Capture the cell that displays the provided text and extract its [x, y] central coordinate. 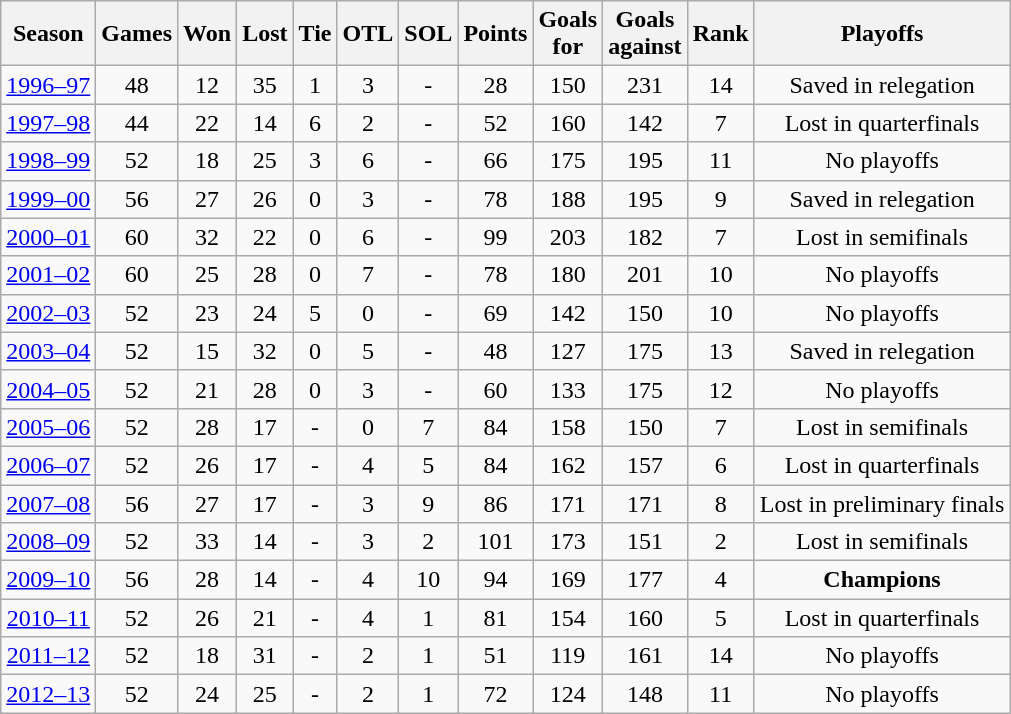
158 [568, 427]
66 [496, 161]
13 [720, 351]
33 [208, 542]
81 [496, 618]
31 [265, 656]
51 [496, 656]
Tie [315, 34]
201 [645, 275]
188 [568, 199]
99 [496, 237]
86 [496, 503]
15 [208, 351]
Games [137, 34]
2011–12 [48, 656]
94 [496, 580]
173 [568, 542]
180 [568, 275]
72 [496, 694]
2007–08 [48, 503]
162 [568, 465]
Rank [720, 34]
203 [568, 237]
SOL [428, 34]
231 [645, 85]
Season [48, 34]
Lost in preliminary finals [882, 503]
OTL [368, 34]
8 [720, 503]
2005–06 [48, 427]
69 [496, 313]
148 [645, 694]
2000–01 [48, 237]
1999–00 [48, 199]
2003–04 [48, 351]
127 [568, 351]
1997–98 [48, 123]
Goalsagainst [645, 34]
124 [568, 694]
Champions [882, 580]
161 [645, 656]
154 [568, 618]
2008–09 [48, 542]
2006–07 [48, 465]
169 [568, 580]
23 [208, 313]
119 [568, 656]
Lost [265, 34]
157 [645, 465]
35 [265, 85]
151 [645, 542]
1996–97 [48, 85]
1998–99 [48, 161]
177 [645, 580]
44 [137, 123]
101 [496, 542]
2002–03 [48, 313]
133 [568, 389]
182 [645, 237]
Goalsfor [568, 34]
2012–13 [48, 694]
Playoffs [882, 34]
2009–10 [48, 580]
Points [496, 34]
Won [208, 34]
2004–05 [48, 389]
2010–11 [48, 618]
2001–02 [48, 275]
